Scan for the cell matching the given text and deliver its [x, y] coordinate at center. 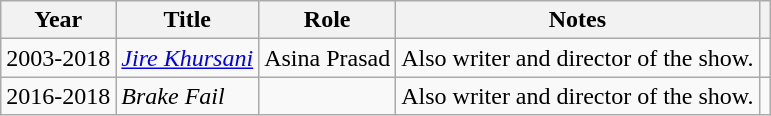
2016-2018 [58, 96]
Title [188, 20]
Jire Khursani [188, 58]
2003-2018 [58, 58]
Role [328, 20]
Brake Fail [188, 96]
Year [58, 20]
Asina Prasad [328, 58]
Notes [578, 20]
